Find where the given text appears and provide that cell's center as (x, y) coordinate. 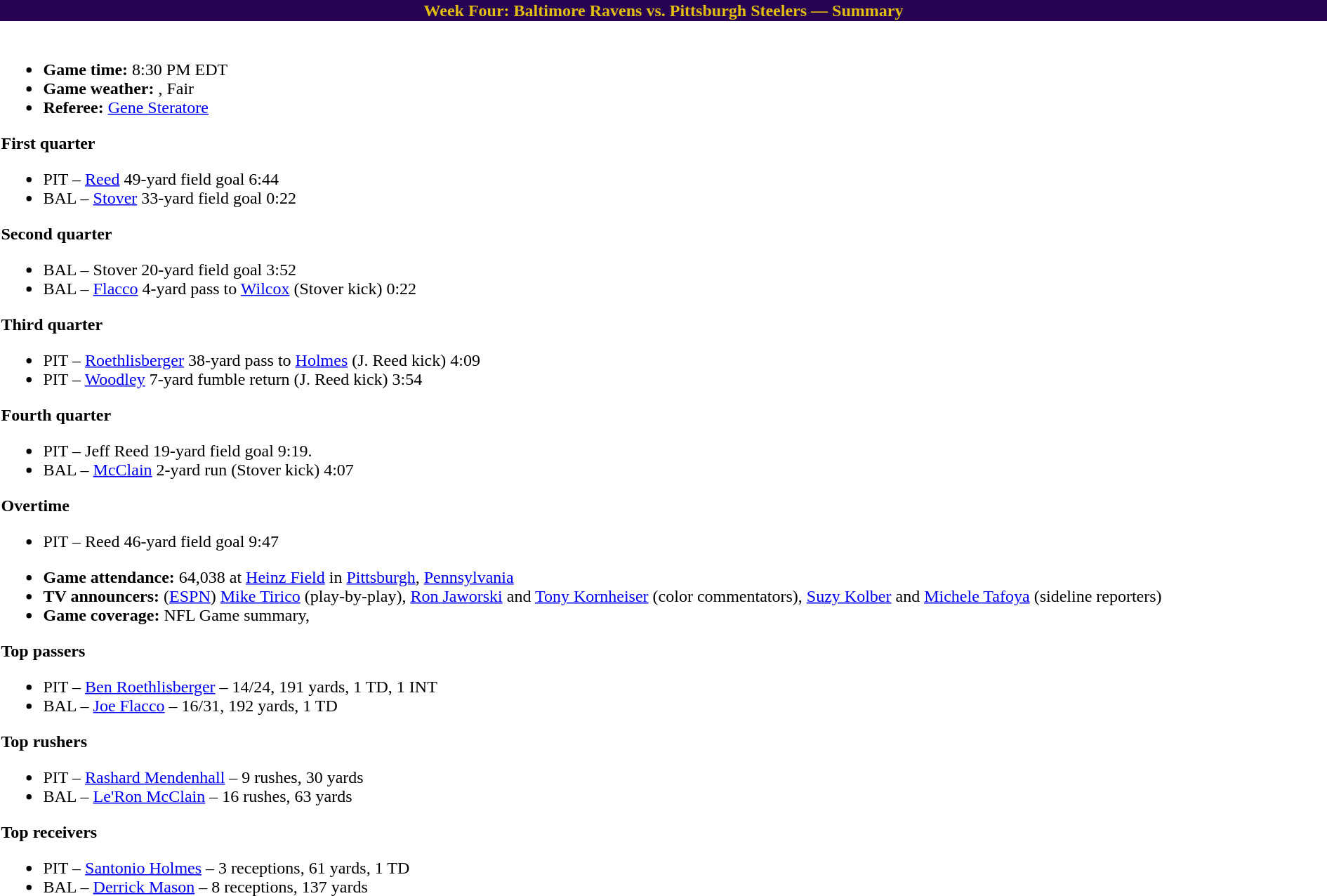
Week Four: Baltimore Ravens vs. Pittsburgh Steelers — Summary (663, 11)
